Return (X, Y) of the center of cell containing provided text 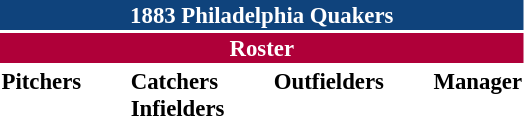
1883 Philadelphia Quakers (262, 15)
Roster (262, 48)
